Extract the [X, Y] coordinate from the center of the cell holding the provided text.  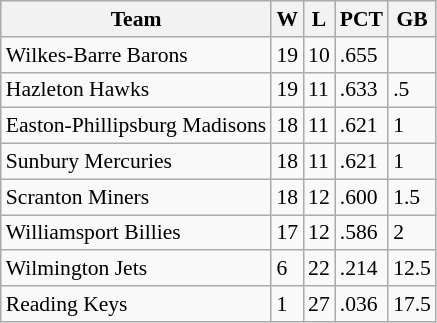
PCT [362, 19]
27 [319, 304]
.633 [362, 90]
10 [319, 55]
.5 [412, 90]
Easton-Phillipsburg Madisons [136, 126]
Sunbury Mercuries [136, 162]
Williamsport Billies [136, 233]
.214 [362, 269]
1.5 [412, 197]
Scranton Miners [136, 197]
Reading Keys [136, 304]
.036 [362, 304]
22 [319, 269]
.586 [362, 233]
17 [287, 233]
L [319, 19]
.600 [362, 197]
17.5 [412, 304]
Team [136, 19]
Hazleton Hawks [136, 90]
W [287, 19]
Wilkes-Barre Barons [136, 55]
2 [412, 233]
12.5 [412, 269]
GB [412, 19]
Wilmington Jets [136, 269]
6 [287, 269]
.655 [362, 55]
